Search for the cell housing the specified text and yield its [x, y] center coordinate. 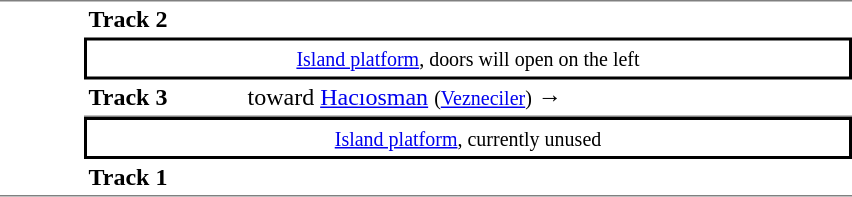
Track 1 [164, 178]
Track 3 [164, 99]
Island platform, currently unused [468, 138]
Track 2 [164, 19]
toward Hacıosman (Vezneciler) → [548, 99]
Island platform, doors will open on the left [468, 59]
